Identify which cell holds the provided text, then report its (X, Y) central coordinate. 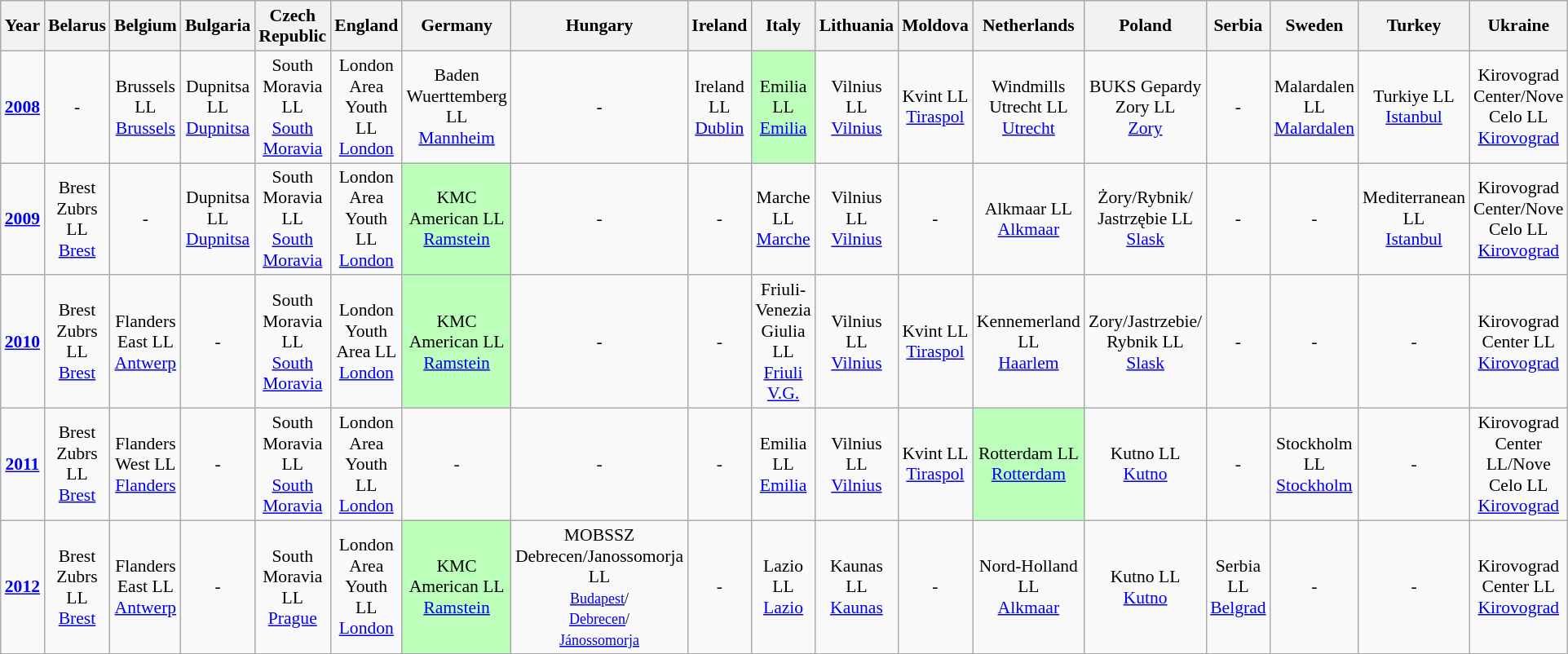
Zory/Jastrzebie/Rybnik LLSlask (1145, 342)
Belarus (77, 26)
Italy (783, 26)
Brussels LLBrussels (145, 107)
BUKS GepardyZory LLZory (1145, 107)
Belgium (145, 26)
Baden Wuerttemberg LLMannheim (457, 107)
Friuli-Venezia Giulia LLFriuli V.G. (783, 342)
Germany (457, 26)
Kaunas LLKaunas (856, 587)
Mediterranean LLIstanbul (1414, 219)
Kirovograd Center LL/Nove Celo LLKirovograd (1518, 465)
Nord-Holland LLAlkmaar (1029, 587)
Bulgaria (218, 26)
England (366, 26)
Ireland LLDublin (719, 107)
2010 (23, 342)
MOBSSZ Debrecen/Janossomorja LLBudapest/Debrecen/Jánossomorja (599, 587)
2011 (23, 465)
Ukraine (1518, 26)
Serbia (1238, 26)
London Youth Area LLLondon (366, 342)
Żory/Rybnik/Jastrzębie LLSlask (1145, 219)
Sweden (1314, 26)
2012 (23, 587)
Turkey (1414, 26)
Stockholm LLStockholm (1314, 465)
Malardalen LLMalardalen (1314, 107)
Poland (1145, 26)
Alkmaar LLAlkmaar (1029, 219)
Windmills Utrecht LLUtrecht (1029, 107)
2008 (23, 107)
Turkiye LLIstanbul (1414, 107)
Netherlands (1029, 26)
Czech Republic (292, 26)
Ireland (719, 26)
Year (23, 26)
Lazio LLLazio (783, 587)
2009 (23, 219)
Moldova (935, 26)
Flanders West LLFlanders (145, 465)
Marche LLMarche (783, 219)
Rotterdam LLRotterdam (1029, 465)
South Moravia LLPrague (292, 587)
Lithuania (856, 26)
Kennemerland LLHaarlem (1029, 342)
Hungary (599, 26)
Serbia LLBelgrad (1238, 587)
